Output the (x, y) coordinate of the center of the cell containing the given text.  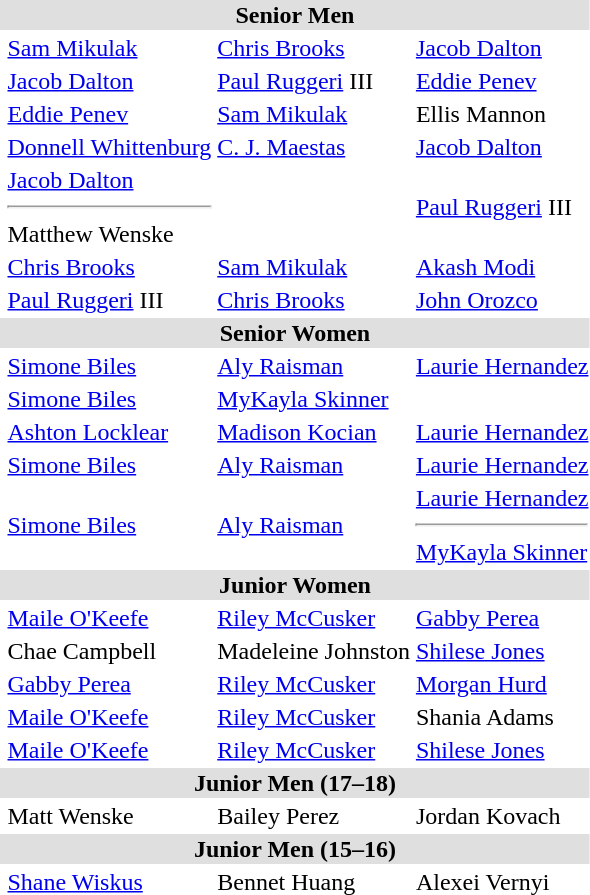
Jordan Kovach (502, 816)
Morgan Hurd (502, 684)
Bailey Perez (314, 816)
Junior Men (17–18) (295, 783)
Laurie HernandezMyKayla Skinner (502, 525)
Donnell Whittenburg (110, 147)
Jacob DaltonMatthew Wenske (110, 207)
Senior Women (295, 333)
John Orozco (502, 300)
Akash Modi (502, 267)
Ashton Locklear (110, 432)
Ellis Mannon (502, 114)
C. J. Maestas (314, 147)
Shania Adams (502, 717)
Matt Wenske (110, 816)
Chae Campbell (110, 651)
Junior Men (15–16) (295, 849)
MyKayla Skinner (314, 399)
Madeleine Johnston (314, 651)
Madison Kocian (314, 432)
Junior Women (295, 585)
Senior Men (295, 15)
